For the text-containing cell, return its midpoint in [X, Y] coordinate format. 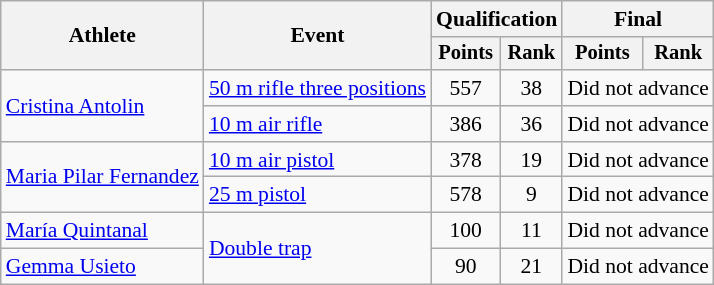
557 [466, 88]
Final [638, 19]
578 [466, 195]
Athlete [102, 36]
Gemma Usieto [102, 267]
21 [531, 267]
11 [531, 231]
Double trap [318, 248]
Event [318, 36]
Qualification [496, 19]
Cristina Antolin [102, 106]
50 m rifle three positions [318, 88]
38 [531, 88]
386 [466, 124]
10 m air pistol [318, 160]
90 [466, 267]
36 [531, 124]
25 m pistol [318, 195]
Maria Pilar Fernandez [102, 178]
100 [466, 231]
10 m air rifle [318, 124]
9 [531, 195]
María Quintanal [102, 231]
378 [466, 160]
19 [531, 160]
